Search for the cell housing the specified text and yield its [X, Y] center coordinate. 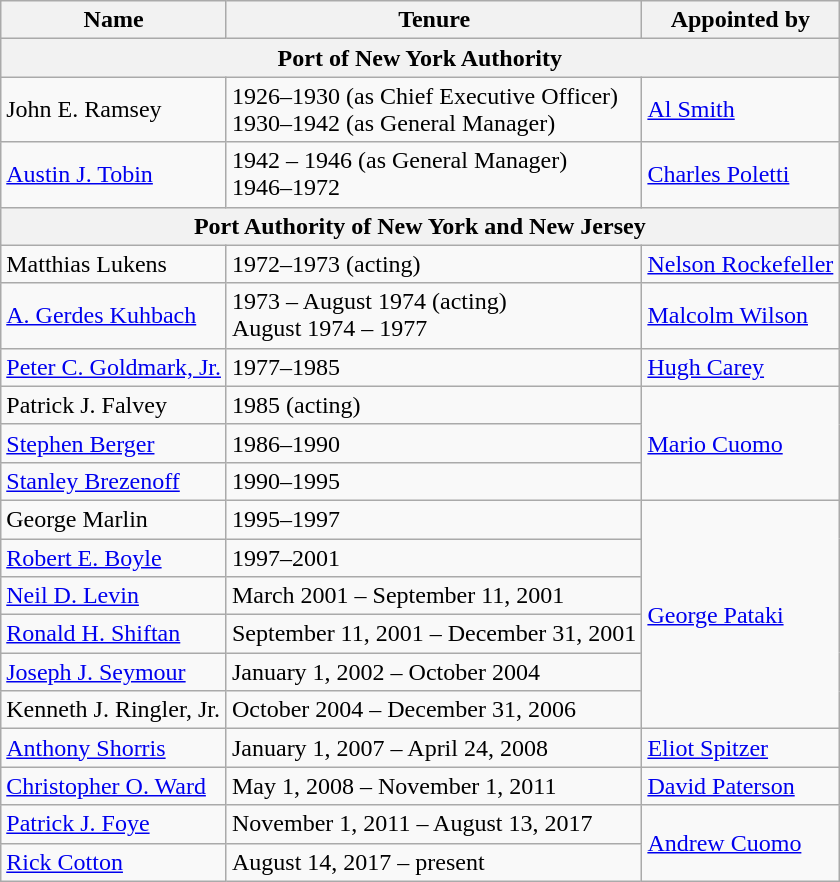
Peter C. Goldmark, Jr. [114, 367]
1986–1990 [434, 443]
Patrick J. Foye [114, 824]
Austin J. Tobin [114, 174]
Anthony Shorris [114, 748]
January 1, 2007 – April 24, 2008 [434, 748]
Rick Cotton [114, 862]
Mario Cuomo [740, 443]
Port Authority of New York and New Jersey [420, 226]
Name [114, 20]
1926–1930 (as Chief Executive Officer)1930–1942 (as General Manager) [434, 110]
November 1, 2011 – August 13, 2017 [434, 824]
Nelson Rockefeller [740, 264]
Ronald H. Shiftan [114, 634]
Andrew Cuomo [740, 843]
Matthias Lukens [114, 264]
Joseph J. Seymour [114, 672]
May 1, 2008 – November 1, 2011 [434, 786]
1972–1973 (acting) [434, 264]
Charles Poletti [740, 174]
Eliot Spitzer [740, 748]
Stephen Berger [114, 443]
March 2001 – September 11, 2001 [434, 596]
1973 – August 1974 (acting)August 1974 – 1977 [434, 316]
David Paterson [740, 786]
George Pataki [740, 614]
September 11, 2001 – December 31, 2001 [434, 634]
January 1, 2002 – October 2004 [434, 672]
August 14, 2017 – present [434, 862]
1997–2001 [434, 557]
Al Smith [740, 110]
Appointed by [740, 20]
Neil D. Levin [114, 596]
1995–1997 [434, 519]
Tenure [434, 20]
Patrick J. Falvey [114, 405]
George Marlin [114, 519]
Stanley Brezenoff [114, 481]
1990–1995 [434, 481]
Christopher O. Ward [114, 786]
Port of New York Authority [420, 58]
Kenneth J. Ringler, Jr. [114, 710]
October 2004 – December 31, 2006 [434, 710]
1985 (acting) [434, 405]
A. Gerdes Kuhbach [114, 316]
Hugh Carey [740, 367]
1942 – 1946 (as General Manager)1946–1972 [434, 174]
Malcolm Wilson [740, 316]
1977–1985 [434, 367]
John E. Ramsey [114, 110]
Robert E. Boyle [114, 557]
